Determine the (X, Y) coordinate at the center of the cell enclosing the given text.  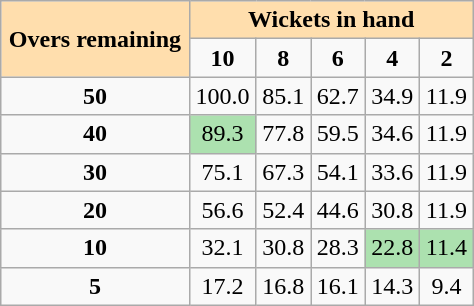
2 (447, 58)
34.6 (392, 134)
5 (95, 286)
32.1 (222, 248)
4 (392, 58)
89.3 (222, 134)
62.7 (338, 96)
28.3 (338, 248)
100.0 (222, 96)
34.9 (392, 96)
59.5 (338, 134)
33.6 (392, 172)
8 (284, 58)
9.4 (447, 286)
22.8 (392, 248)
30 (95, 172)
75.1 (222, 172)
67.3 (284, 172)
Wickets in hand (331, 20)
54.1 (338, 172)
20 (95, 210)
11.4 (447, 248)
17.2 (222, 286)
40 (95, 134)
Overs remaining (95, 39)
85.1 (284, 96)
52.4 (284, 210)
50 (95, 96)
56.6 (222, 210)
6 (338, 58)
44.6 (338, 210)
14.3 (392, 286)
16.8 (284, 286)
16.1 (338, 286)
77.8 (284, 134)
